Extract the [x, y] coordinate from the center of the cell holding the provided text.  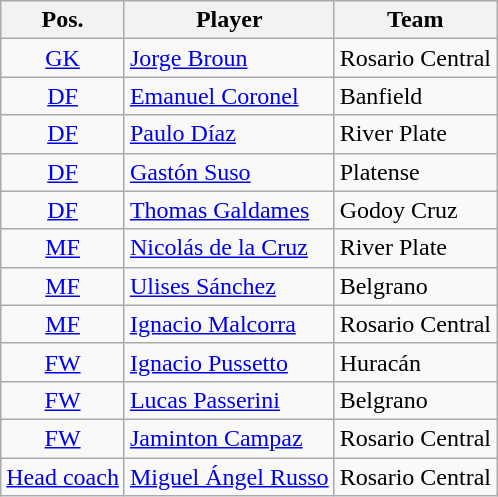
Banfield [415, 96]
GK [63, 58]
Ignacio Malcorra [229, 324]
Team [415, 20]
Player [229, 20]
Miguel Ángel Russo [229, 477]
Godoy Cruz [415, 210]
Pos. [63, 20]
Lucas Passerini [229, 400]
Thomas Galdames [229, 210]
Platense [415, 172]
Emanuel Coronel [229, 96]
Head coach [63, 477]
Paulo Díaz [229, 134]
Huracán [415, 362]
Jaminton Campaz [229, 438]
Ulises Sánchez [229, 286]
Gastón Suso [229, 172]
Jorge Broun [229, 58]
Nicolás de la Cruz [229, 248]
Ignacio Pussetto [229, 362]
